Search for the cell housing the specified text and yield its (x, y) center coordinate. 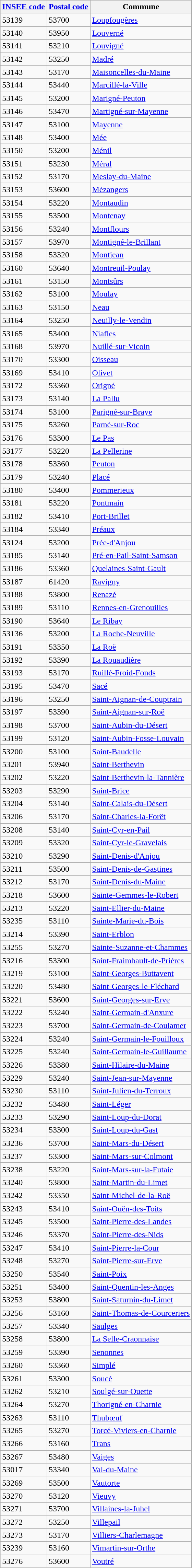
Saint-Georges-le-Fléchard (141, 986)
Vimartin-sur-Orthe (141, 1548)
Montflours (141, 229)
Saint-Calais-du-Désert (141, 804)
Pommerieux (141, 490)
53234 (24, 1130)
Le Ribay (141, 621)
Montsûrs (141, 281)
Saint-Poix (141, 1274)
53226 (24, 1065)
53214 (24, 934)
53265 (24, 1431)
53017 (24, 1470)
Saint-Pierre-la-Cour (141, 1248)
Ruillé-Froid-Fonds (141, 673)
Val-du-Maine (141, 1470)
Sainte-Gemmes-le-Robert (141, 895)
53153 (24, 190)
53191 (24, 647)
Le Pas (141, 438)
53206 (24, 817)
53221 (24, 1000)
Saint-Saturnin-du-Limet (141, 1300)
53264 (24, 1404)
Saint-Loup-du-Dorat (141, 1117)
53172 (24, 386)
Saint-Denis-du-Maine (141, 882)
53136 (24, 634)
53197 (24, 712)
Saint-Aubin-du-Désert (141, 725)
53157 (24, 242)
53173 (24, 399)
53146 (24, 111)
Saint-Georges-sur-Erve (141, 1000)
53262 (24, 1391)
53258 (24, 1339)
Mézangers (141, 190)
Saint-Pierre-sur-Erve (141, 1261)
53211 (24, 869)
Oisseau (141, 359)
Niafles (141, 333)
53175 (24, 425)
53272 (24, 1522)
53187 (24, 582)
53236 (24, 1143)
53261 (24, 1378)
Saint-Germain-de-Coulamer (141, 1026)
53201 (24, 764)
Montreuil-Poulay (141, 268)
53380 (68, 1065)
53169 (24, 372)
53218 (24, 895)
53178 (24, 464)
Villepail (141, 1522)
Torcé-Viviers-en-Charnie (141, 1431)
La Pellerine (141, 451)
53158 (24, 255)
53204 (24, 804)
53246 (24, 1235)
53950 (68, 33)
53271 (24, 1509)
Montaudin (141, 203)
INSEE code (24, 7)
53259 (24, 1352)
Pré-en-Pail-Saint-Samson (141, 555)
53176 (24, 438)
Saint-Hilaire-du-Maine (141, 1065)
Ménil (141, 150)
Nuillé-sur-Vicoin (141, 346)
Saint-Pierre-des-Landes (141, 1222)
Soulgé-sur-Ouette (141, 1391)
Saint-Martin-du-Limet (141, 1182)
53224 (24, 1039)
53155 (24, 216)
53151 (24, 164)
53208 (24, 830)
Trans (141, 1444)
Thorigné-en-Charnie (141, 1404)
53179 (24, 477)
Montjean (141, 255)
53245 (24, 1222)
53370 (68, 1235)
La Roche-Neuville (141, 634)
Louvigné (141, 46)
53242 (24, 1195)
53161 (24, 281)
61420 (68, 582)
Maisoncelles-du-Maine (141, 72)
53212 (24, 882)
Saint-Germain-d'Anxure (141, 1013)
Olivet (141, 372)
53144 (24, 85)
53267 (24, 1457)
Loupfougères (141, 20)
La Rouaudière (141, 660)
La Roë (141, 647)
Saint-Quentin-les-Anges (141, 1287)
Sainte-Suzanne-et-Chammes (141, 947)
53243 (24, 1208)
53209 (24, 843)
Villiers-Charlemagne (141, 1535)
Postal code (68, 7)
Saint-Cyr-en-Pail (141, 830)
53253 (24, 1300)
53164 (24, 320)
Peuton (141, 464)
53269 (24, 1483)
53154 (24, 203)
Saint-Jean-sur-Mayenne (141, 1078)
53257 (24, 1326)
Voutré (141, 1561)
Rennes-en-Grenouilles (141, 608)
53237 (24, 1156)
Prée-d'Anjou (141, 542)
53143 (24, 72)
53185 (24, 555)
Mée (141, 137)
Saint-Mars-sur-Colmont (141, 1156)
Saint-Brice (141, 790)
Saint-Aignan-de-Couptrain (141, 699)
Meslay-du-Maine (141, 177)
53147 (24, 124)
53263 (24, 1418)
Méral (141, 164)
Saint-Cyr-le-Gravelais (141, 843)
Parigné-sur-Braye (141, 412)
53223 (24, 1026)
Saint-Germain-le-Fouilloux (141, 1039)
53256 (24, 1313)
Saint-Léger (141, 1104)
53202 (24, 777)
53189 (24, 608)
Soucé (141, 1378)
Moulay (141, 294)
Saint-Fraimbault-de-Prières (141, 960)
53168 (24, 346)
Commune (141, 7)
Saint-Aubin-Fosse-Louvain (141, 738)
53180 (24, 490)
53232 (24, 1104)
53139 (24, 20)
Saint-Thomas-de-Courceriers (141, 1313)
53266 (24, 1444)
53156 (24, 229)
53193 (24, 673)
53198 (24, 725)
53142 (24, 59)
53192 (24, 660)
Saint-Berthevin-la-Tannière (141, 777)
53165 (24, 333)
Saint-Aignan-sur-Roë (141, 712)
53190 (24, 621)
Louverné (141, 33)
53233 (24, 1117)
53181 (24, 503)
Vautorte (141, 1483)
Renazé (141, 595)
Neau (141, 307)
53195 (24, 686)
Marigné-Peuton (141, 98)
53141 (24, 46)
Neuilly-le-Vendin (141, 320)
Vaiges (141, 1457)
Saint-Charles-la-Forêt (141, 817)
Saint-Loup-du-Gast (141, 1130)
53145 (24, 98)
53222 (24, 1013)
Marcillé-la-Ville (141, 85)
Placé (141, 477)
Villaines-la-Juhel (141, 1509)
53124 (24, 542)
Simplé (141, 1365)
La Selle-Craonnaise (141, 1339)
Sacé (141, 686)
53186 (24, 568)
53162 (24, 294)
53440 (68, 85)
Saint-Julien-du-Terroux (141, 1091)
Saint-Ellier-du-Maine (141, 908)
53196 (24, 699)
Montigné-le-Brillant (141, 242)
53238 (24, 1169)
Saint-Baudelle (141, 751)
53199 (24, 738)
Madré (141, 59)
53174 (24, 412)
53148 (24, 137)
Quelaines-Saint-Gault (141, 568)
53229 (24, 1078)
53216 (24, 960)
Saint-Erblon (141, 934)
Saint-Denis-de-Gastines (141, 869)
Senonnes (141, 1352)
Origné (141, 386)
Saint-Germain-le-Guillaume (141, 1052)
53251 (24, 1287)
53152 (24, 177)
53184 (24, 529)
Préaux (141, 529)
53213 (24, 908)
Saint-Ouën-des-Toits (141, 1208)
53177 (24, 451)
Thubœuf (141, 1418)
La Pallu (141, 399)
Ravigny (141, 582)
53219 (24, 973)
Martigné-sur-Mayenne (141, 111)
Mayenne (141, 124)
53248 (24, 1261)
53188 (24, 595)
53163 (24, 307)
Saulges (141, 1326)
53225 (24, 1052)
Saint-Georges-Buttavent (141, 973)
53540 (68, 1274)
Montenay (141, 216)
53940 (68, 764)
Saint-Pierre-des-Nids (141, 1235)
Sainte-Marie-du-Bois (141, 921)
Saint-Michel-de-la-Roë (141, 1195)
Vieuvy (141, 1496)
53273 (24, 1535)
Parné-sur-Roc (141, 425)
Saint-Mars-du-Désert (141, 1143)
53276 (24, 1561)
Pontmain (141, 503)
Port-Brillet (141, 516)
53247 (24, 1248)
Saint-Denis-d'Anjou (141, 856)
Saint-Berthevin (141, 764)
53182 (24, 516)
53203 (24, 790)
53255 (24, 947)
Saint-Mars-sur-la-Futaie (141, 1169)
53239 (24, 1548)
53235 (24, 921)
